Extract the [x, y] coordinate from the center of the cell holding the provided text.  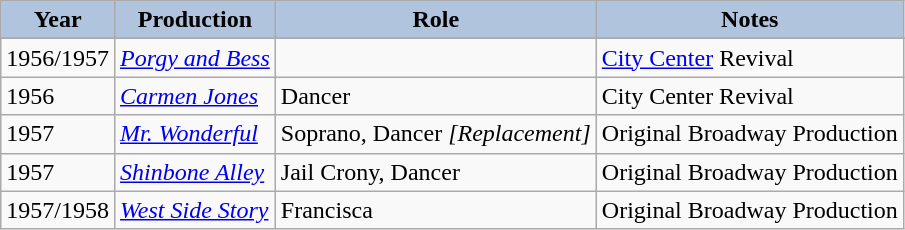
Shinbone Alley [194, 172]
1956/1957 [58, 58]
Notes [750, 20]
Production [194, 20]
Carmen Jones [194, 96]
Dancer [436, 96]
Jail Crony, Dancer [436, 172]
Mr. Wonderful [194, 134]
Year [58, 20]
Porgy and Bess [194, 58]
Francisca [436, 210]
1956 [58, 96]
1957/1958 [58, 210]
West Side Story [194, 210]
Role [436, 20]
Soprano, Dancer [Replacement] [436, 134]
